For the text-containing cell, return its midpoint in [x, y] coordinate format. 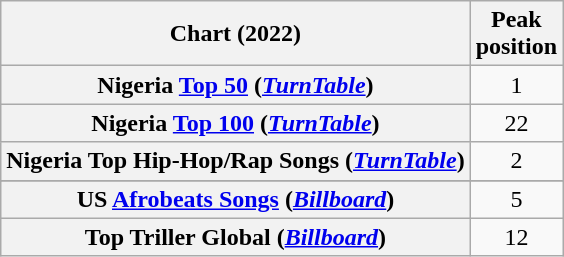
Nigeria Top Hip-Hop/Rap Songs (TurnTable) [236, 161]
5 [516, 199]
US Afrobeats Songs (Billboard) [236, 199]
Peakposition [516, 34]
Nigeria Top 100 (TurnTable) [236, 123]
2 [516, 161]
22 [516, 123]
Nigeria Top 50 (TurnTable) [236, 85]
1 [516, 85]
Chart (2022) [236, 34]
Top Triller Global (Billboard) [236, 237]
12 [516, 237]
